Find where the given text appears and provide that cell's center as (X, Y) coordinate. 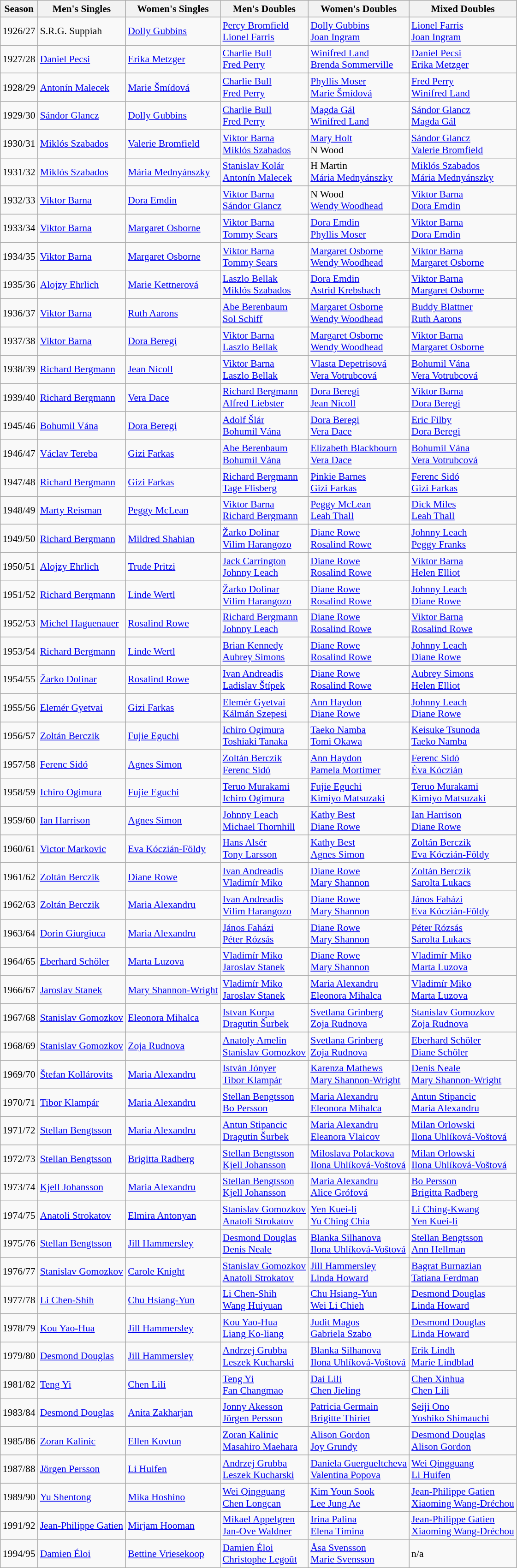
Ichiro Ogimura Toshiaki Tanaka (265, 736)
Season (19, 9)
1932/33 (19, 200)
Péter Rózsás Sarolta Lukacs (463, 934)
Antonín Malecek (82, 88)
Magda Gál Winifred Land (359, 115)
Brian Kennedy Aubrey Simons (265, 651)
Seiji Ono Yoshiko Shimauchi (463, 1413)
Teruo Murakami Ichiro Ogimura (265, 793)
Daniel Pecsi Erika Metzger (463, 59)
Jill Hammersley Linda Howard (359, 1271)
Daniel Pecsi (82, 59)
Viktor Barna Richard Bergmann (265, 510)
Stellan Bengtsson Ann Hellman (463, 1244)
1937/38 (19, 341)
1960/61 (19, 849)
Damien Éloi (82, 1554)
Wei Qingguang Chen Longcan (265, 1497)
Eric Filby Dora Beregi (463, 426)
Men's Singles (82, 9)
Hans Alsér Tony Larsson (265, 849)
1973/74 (19, 1187)
Bo Persson Brigitta Radberg (463, 1187)
Erika Metzger (172, 59)
Stanislav Gomozkov Zoja Rudnova (463, 1018)
István Jónyer Tibor Klampár (265, 1074)
Mária Mednyánszky (172, 172)
Viktor Barna Rosalind Rowe (463, 623)
1970/71 (19, 1103)
1981/82 (19, 1385)
Elmira Antonyan (172, 1215)
Laszlo Bellak Miklós Szabados (265, 285)
Mirjam Hooman (172, 1525)
Anatoly Amelin Stanislav Gomozkov (265, 1046)
Kim Youn Sook Lee Jung Ae (359, 1497)
Buddy Blattner Ruth Aarons (463, 313)
Aubrey Simons Helen Elliot (463, 680)
Fred Perry Winifred Land (463, 88)
Maria Alexandru Eleanora Vlaicov (359, 1131)
Wei Qingguang Li Huifen (463, 1469)
Desmond Douglas Denis Neale (265, 1244)
Karenza Mathews Mary Shannon-Wright (359, 1074)
Irina Palina Elena Timina (359, 1525)
Phyllis Moser Marie Šmídová (359, 88)
Fujie Eguchi Kimiyo Matsuzaki (359, 793)
Johnny Leach Peggy Franks (463, 539)
1966/67 (19, 990)
Teng Yi (82, 1385)
1948/49 (19, 510)
Zoltán Berczik Eva Kóczián-Földy (463, 849)
Brigitta Radberg (172, 1159)
Ellen Kovtun (172, 1441)
Denis Neale Mary Shannon-Wright (463, 1074)
Li Chen-Shih Wang Huiyuan (265, 1300)
1953/54 (19, 651)
Miklós Szabados Mária Mednyánszky (463, 172)
Jaroslav Stanek (82, 990)
Dick Miles Leah Thall (463, 510)
1961/62 (19, 877)
Istvan Korpa Dragutin Šurbek (265, 1018)
Ivan Andreadis Ladislav Štípek (265, 680)
1987/88 (19, 1469)
Dolly Gubbins Joan Ingram (359, 31)
Keisuke Tsunoda Taeko Namba (463, 736)
Viktor Barna Sándor Glancz (265, 200)
1985/86 (19, 1441)
Maria Alexandru Alice Grófová (359, 1187)
Zoltán Berczik Ferenc Sidó (265, 764)
1956/57 (19, 736)
Ivan Andreadis Vilim Harangozo (265, 905)
1976/77 (19, 1271)
Ferenc Sidó Éva Kóczián (463, 764)
Dorin Giurgiuca (82, 934)
Václav Tereba (82, 454)
Stellan Bengtsson Bo Persson (265, 1103)
Dora Emdin Phyllis Moser (359, 229)
Anita Zakharjan (172, 1413)
H Martin Mária Mednyánszky (359, 172)
Judit Magos Gabriela Szabo (359, 1329)
Kou Yao-Hua (82, 1329)
1931/32 (19, 172)
n/a (463, 1554)
1951/52 (19, 595)
1934/35 (19, 256)
Trude Pritzi (172, 566)
1972/73 (19, 1159)
Zoran Kalinic Masahiro Maehara (265, 1441)
1946/47 (19, 454)
Victor Markovic (82, 849)
1935/36 (19, 285)
Yen Kuei-li Yu Ching Chia (359, 1215)
Eberhard Schöler (82, 961)
Marie Kettnerová (172, 285)
Chu Hsiang-Yun (172, 1300)
Åsa Svensson Marie Svensson (359, 1554)
1938/39 (19, 369)
Taeko Namba Tomi Okawa (359, 736)
1939/40 (19, 398)
Elizabeth Blackbourn Vera Dace (359, 454)
1955/56 (19, 708)
1952/53 (19, 623)
Li Ching-Kwang Yen Kuei-li (463, 1215)
Vera Dace (172, 398)
1930/31 (19, 144)
Zoja Rudnova (172, 1046)
Li Huifen (172, 1469)
1954/55 (19, 680)
1949/50 (19, 539)
Chu Hsiang-Yun Wei Li Chieh (359, 1300)
Tibor Klampár (82, 1103)
Ferenc Sidó (82, 764)
Antun Stipancic Dragutin Šurbek (265, 1131)
Daniela Guergueltcheva Valentina Popova (359, 1469)
Peggy McLean Leah Thall (359, 510)
Dai Lili Chen Jieling (359, 1385)
Miloslava Polackova Ilona Uhlíková-Voštová (359, 1159)
Abe Berenbaum Bohumil Vána (265, 454)
Carole Knight (172, 1271)
1978/79 (19, 1329)
Ruth Aarons (172, 313)
Kou Yao-Hua Liang Ko-liang (265, 1329)
Kjell Johansson (82, 1187)
Antun Stipancic Maria Alexandru (463, 1103)
Winifred Land Brenda Sommerville (359, 59)
Eva Kóczián-Földy (172, 849)
1979/80 (19, 1356)
1962/63 (19, 905)
Žarko Dolinar (82, 680)
Viktor Barna Helen Elliot (463, 566)
Chen Lili (172, 1385)
Ann Haydon Diane Rowe (359, 708)
Štefan Kollárovits (82, 1074)
1967/68 (19, 1018)
Eleonora Mihalca (172, 1018)
Men's Doubles (265, 9)
Bohumil Vána (82, 426)
János Faházi Péter Rózsás (265, 934)
Zoltán Berczik Sarolta Lukacs (463, 877)
1971/72 (19, 1131)
Adolf Šlár Bohumil Vána (265, 426)
Viktor Barna Dora Beregi (463, 398)
Diane Rowe (172, 877)
1991/92 (19, 1525)
Kathy Best Diane Rowe (359, 820)
Jörgen Persson (82, 1469)
Li Chen-Shih (82, 1300)
Desmond Douglas Alison Gordon (463, 1441)
Richard Bergmann Johnny Leach (265, 623)
Marty Reisman (82, 510)
Sándor Glancz (82, 115)
Michel Haguenauer (82, 623)
Chen Xinhua Chen Lili (463, 1385)
Bagrat Burnazian Tatiana Ferdman (463, 1271)
Jonny Akesson Jörgen Persson (265, 1413)
1927/28 (19, 59)
Anatoli Strokatov (82, 1215)
Damien Éloi Christophe Legoût (265, 1554)
Sándor Glancz Valerie Bromfield (463, 144)
János Faházi Eva Kóczián-Földy (463, 905)
Stanislav Kolár Antonín Malecek (265, 172)
1963/64 (19, 934)
Vlasta Depetrisová Vera Votrubcová (359, 369)
1936/37 (19, 313)
Abe Berenbaum Sol Schiff (265, 313)
Ichiro Ogimura (82, 793)
Teruo Murakami Kimiyo Matsuzaki (463, 793)
1933/34 (19, 229)
1977/78 (19, 1300)
1974/75 (19, 1215)
Mildred Shahian (172, 539)
Yu Shentong (82, 1497)
Women's Singles (172, 9)
1994/95 (19, 1554)
1929/30 (19, 115)
1983/84 (19, 1413)
Ivan Andreadis Vladimír Miko (265, 877)
Jean Nicoll (172, 369)
Peggy McLean (172, 510)
Percy Bromfield Lionel Farris (265, 31)
Elemér Gyetvai Kálmán Szepesi (265, 708)
Richard Bergmann Alfred Liebster (265, 398)
1959/60 (19, 820)
Erik Lindh Marie Lindblad (463, 1356)
Lionel Farris Joan Ingram (463, 31)
Eberhard Schöler Diane Schöler (463, 1046)
Jean-Philippe Gatien (82, 1525)
Dora Beregi Jean Nicoll (359, 398)
Mary Holt N Wood (359, 144)
N Wood Wendy Woodhead (359, 200)
Mixed Doubles (463, 9)
Pinkie Barnes Gizi Farkas (359, 483)
Viktor Barna Miklós Szabados (265, 144)
Mary Shannon-Wright (172, 990)
1947/48 (19, 483)
Teng Yi Fan Changmao (265, 1385)
Ferenc Sidó Gizi Farkas (463, 483)
1950/51 (19, 566)
Mika Hoshino (172, 1497)
Dora Emdin Astrid Krebsbach (359, 285)
Kathy Best Agnes Simon (359, 849)
Patricia Germain Brigitte Thiriet (359, 1413)
S.R.G. Suppiah (82, 31)
Zoran Kalinic (82, 1441)
Mikael Appelgren Jan-Ove Waldner (265, 1525)
1928/29 (19, 88)
Valerie Bromfield (172, 144)
Johnny Leach Michael Thornhill (265, 820)
Bettine Vriesekoop (172, 1554)
Elemér Gyetvai (82, 708)
Women's Doubles (359, 9)
1969/70 (19, 1074)
Richard Bergmann Tage Flisberg (265, 483)
Ian Harrison (82, 820)
Jack Carrington Johnny Leach (265, 566)
1968/69 (19, 1046)
1975/76 (19, 1244)
1957/58 (19, 764)
Dora Beregi Vera Dace (359, 426)
Dora Emdin (172, 200)
1964/65 (19, 961)
Alison Gordon Joy Grundy (359, 1441)
Sándor Glancz Magda Gál (463, 115)
Ian Harrison Diane Rowe (463, 820)
1926/27 (19, 31)
1989/90 (19, 1497)
1958/59 (19, 793)
Marta Luzova (172, 961)
Marie Šmídová (172, 88)
Ann Haydon Pamela Mortimer (359, 764)
1945/46 (19, 426)
